Capture the cell that displays the provided text and extract its [x, y] central coordinate. 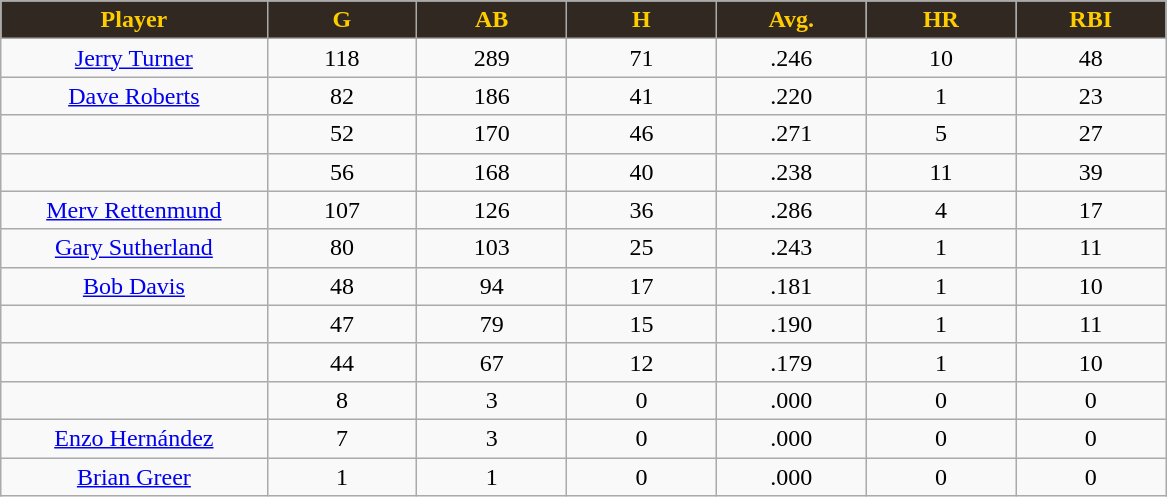
Bob Davis [134, 286]
RBI [1091, 20]
47 [342, 324]
36 [642, 210]
126 [492, 210]
5 [941, 134]
.179 [791, 362]
Gary Sutherland [134, 248]
40 [642, 172]
Enzo Hernández [134, 438]
118 [342, 58]
15 [642, 324]
12 [642, 362]
107 [342, 210]
7 [342, 438]
AB [492, 20]
44 [342, 362]
170 [492, 134]
52 [342, 134]
.271 [791, 134]
Merv Rettenmund [134, 210]
Avg. [791, 20]
.220 [791, 96]
G [342, 20]
168 [492, 172]
41 [642, 96]
23 [1091, 96]
186 [492, 96]
25 [642, 248]
46 [642, 134]
27 [1091, 134]
79 [492, 324]
Player [134, 20]
.243 [791, 248]
82 [342, 96]
.181 [791, 286]
Brian Greer [134, 477]
.246 [791, 58]
67 [492, 362]
56 [342, 172]
103 [492, 248]
71 [642, 58]
.238 [791, 172]
80 [342, 248]
H [642, 20]
Jerry Turner [134, 58]
HR [941, 20]
289 [492, 58]
8 [342, 400]
Dave Roberts [134, 96]
.190 [791, 324]
94 [492, 286]
4 [941, 210]
.286 [791, 210]
39 [1091, 172]
